From the cell containing the given text, extract its center point as [X, Y] coordinate. 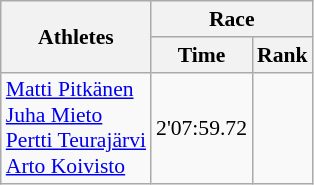
Athletes [76, 36]
Rank [282, 55]
Time [202, 55]
2'07:59.72 [202, 128]
Race [232, 19]
Matti PitkänenJuha MietoPertti TeurajärviArto Koivisto [76, 128]
